Provide the [X, Y] coordinate of the cell's center where the given text is located.  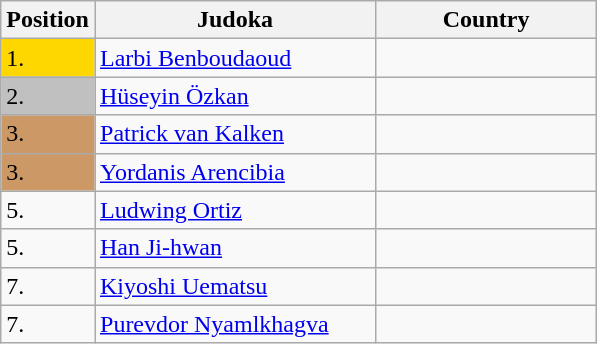
1. [48, 58]
Ludwing Ortiz [234, 210]
Yordanis Arencibia [234, 172]
Kiyoshi Uematsu [234, 286]
Purevdor Nyamlkhagva [234, 324]
Han Ji-hwan [234, 248]
2. [48, 96]
Judoka [234, 20]
Country [486, 20]
Position [48, 20]
Patrick van Kalken [234, 134]
Hüseyin Özkan [234, 96]
Larbi Benboudaoud [234, 58]
